For the text-containing cell, return its midpoint in [x, y] coordinate format. 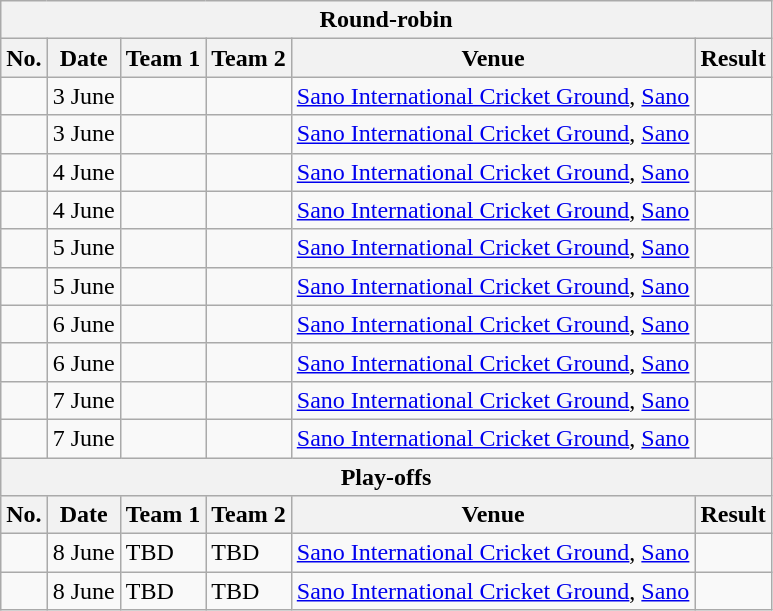
Round-robin [386, 20]
Play-offs [386, 477]
